Identify which cell holds the provided text, then report its [X, Y] central coordinate. 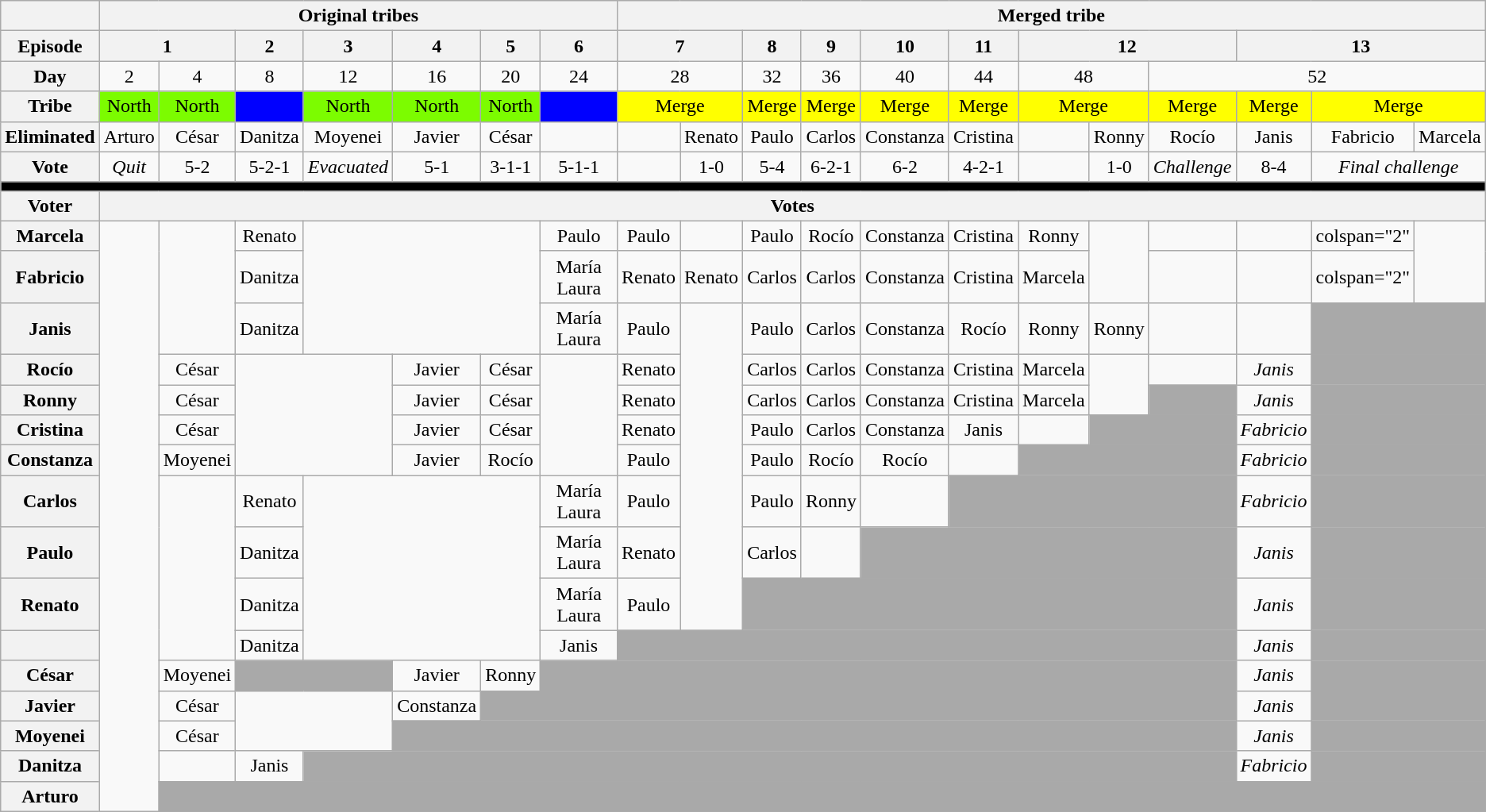
13 [1361, 46]
6-2 [905, 167]
Final challenge [1399, 167]
16 [437, 76]
48 [1084, 76]
5-2-1 [270, 167]
1 [167, 46]
9 [830, 46]
11 [983, 46]
5-1-1 [579, 167]
40 [905, 76]
Eliminated [50, 137]
Challenge [1192, 167]
4-2-1 [983, 167]
3-1-1 [511, 167]
24 [579, 76]
10 [905, 46]
Votes [792, 206]
3 [348, 46]
Vote [50, 167]
32 [772, 76]
Voter [50, 206]
Merged tribe [1052, 16]
Quit [129, 167]
28 [680, 76]
Tribe [50, 106]
Episode [50, 46]
5-4 [772, 167]
44 [983, 76]
6-2-1 [830, 167]
36 [830, 76]
5 [511, 46]
7 [680, 46]
20 [511, 76]
5-1 [437, 167]
Evacuated [348, 167]
Original tribes [358, 16]
5-2 [197, 167]
6 [579, 46]
52 [1317, 76]
8-4 [1273, 167]
Day [50, 76]
